Provide the (x, y) coordinate of the cell's center where the given text is located.  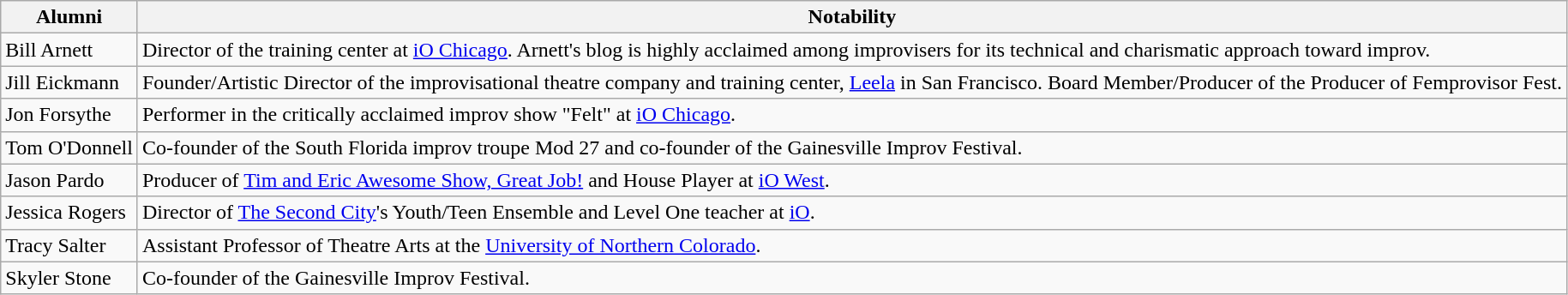
Co-founder of the Gainesville Improv Festival. (852, 278)
Jason Pardo (69, 180)
Bill Arnett (69, 50)
Assistant Professor of Theatre Arts at the University of Northern Colorado. (852, 245)
Alumni (69, 17)
Performer in the critically acclaimed improv show "Felt" at iO Chicago. (852, 115)
Tracy Salter (69, 245)
Jill Eickmann (69, 82)
Tom O'Donnell (69, 147)
Co-founder of the South Florida improv troupe Mod 27 and co-founder of the Gainesville Improv Festival. (852, 147)
Jon Forsythe (69, 115)
Producer of Tim and Eric Awesome Show, Great Job! and House Player at iO West. (852, 180)
Notability (852, 17)
Jessica Rogers (69, 213)
Director of The Second City's Youth/Teen Ensemble and Level One teacher at iO. (852, 213)
Skyler Stone (69, 278)
